Extract the (x, y) coordinate from the center of the cell holding the provided text.  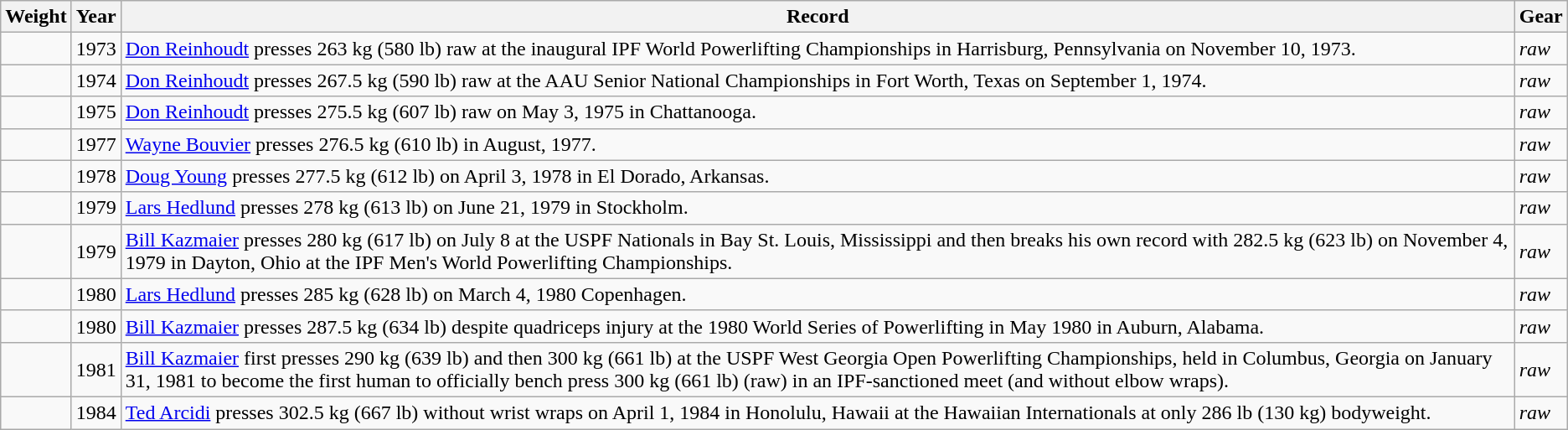
Record (818, 17)
1974 (95, 80)
Wayne Bouvier presses 276.5 kg (610 lb) in August, 1977. (818, 144)
Lars Hedlund presses 278 kg (613 lb) on June 21, 1979 in Stockholm. (818, 208)
Don Reinhoudt presses 263 kg (580 lb) raw at the inaugural IPF World Powerlifting Championships in Harrisburg, Pennsylvania on November 10, 1973. (818, 49)
Doug Young presses 277.5 kg (612 lb) on April 3, 1978 in El Dorado, Arkansas. (818, 176)
1973 (95, 49)
Year (95, 17)
Bill Kazmaier presses 287.5 kg (634 lb) despite quadriceps injury at the 1980 World Series of Powerlifting in May 1980 in Auburn, Alabama. (818, 326)
Don Reinhoudt presses 267.5 kg (590 lb) raw at the AAU Senior National Championships in Fort Worth, Texas on September 1, 1974. (818, 80)
1981 (95, 369)
Don Reinhoudt presses 275.5 kg (607 lb) raw on May 3, 1975 in Chattanooga. (818, 112)
1978 (95, 176)
Weight (36, 17)
Gear (1541, 17)
1977 (95, 144)
1975 (95, 112)
Lars Hedlund presses 285 kg (628 lb) on March 4, 1980 Copenhagen. (818, 294)
1984 (95, 412)
